For the text-containing cell, return its midpoint in (x, y) coordinate format. 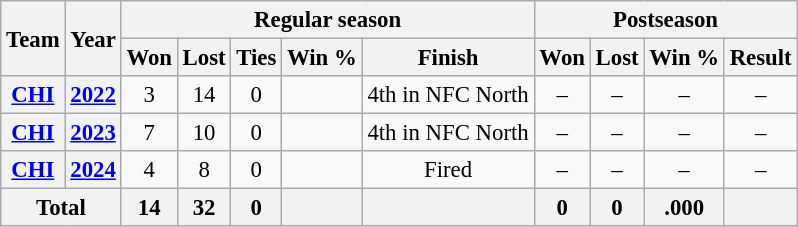
7 (149, 133)
Postseason (666, 20)
4 (149, 170)
Regular season (328, 20)
Fired (448, 170)
8 (204, 170)
2023 (93, 133)
32 (204, 208)
.000 (684, 208)
Result (760, 58)
Ties (256, 58)
3 (149, 95)
Finish (448, 58)
2024 (93, 170)
10 (204, 133)
Total (61, 208)
2022 (93, 95)
Team (33, 38)
Year (93, 38)
